Locate the cell with the specified text and output its (x, y) center coordinate. 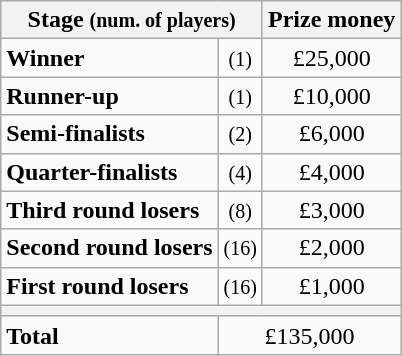
Prize money (331, 20)
£25,000 (331, 58)
£4,000 (331, 172)
(2) (240, 134)
Semi-finalists (110, 134)
(8) (240, 210)
(4) (240, 172)
Winner (110, 58)
Third round losers (110, 210)
£2,000 (331, 248)
Total (110, 335)
Stage (num. of players) (132, 20)
£1,000 (331, 286)
First round losers (110, 286)
£6,000 (331, 134)
£10,000 (331, 96)
Runner-up (110, 96)
£135,000 (310, 335)
Second round losers (110, 248)
£3,000 (331, 210)
Quarter-finalists (110, 172)
